Detect which cell encompasses the target text, then output its [X, Y] center coordinate. 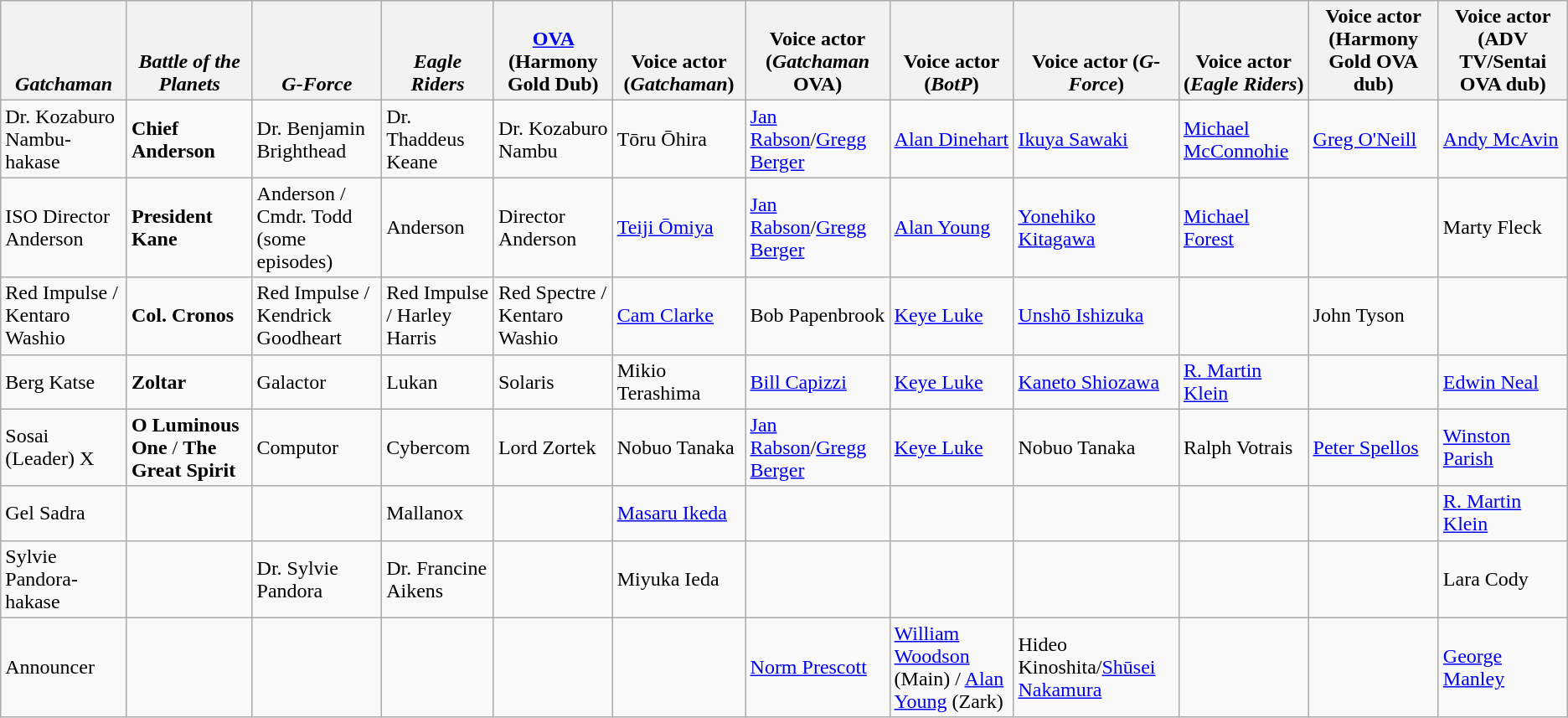
Edwin Neal [1503, 382]
Michael Forest [1243, 228]
William Woodson (Main) / Alan Young (Zark) [952, 667]
Sosai (Leader) X [64, 447]
Dr. Sylvie Pandora [317, 579]
Lara Cody [1503, 579]
Miyuka Ieda [678, 579]
Hideo Kinoshita/Shūsei Nakamura [1096, 667]
Cybercom [438, 447]
Unshō Ishizuka [1096, 316]
Michael McConnohie [1243, 139]
Dr. Francine Aikens [438, 579]
Tōru Ōhira [678, 139]
ISO Director Anderson [64, 228]
Galactor [317, 382]
Gatchaman [64, 50]
Voice actor (ADV TV/Sentai OVA dub) [1503, 50]
Kaneto Shiozawa [1096, 382]
Red Impulse / Kendrick Goodheart [317, 316]
Mallanox [438, 513]
Dr. Kozaburo Nambu-hakase [64, 139]
Voice actor (BotP) [952, 50]
Peter Spellos [1374, 447]
Voice actor (G-Force) [1096, 50]
Norm Prescott [818, 667]
Berg Katse [64, 382]
Col. Cronos [189, 316]
Announcer [64, 667]
Red Spectre / Kentaro Washio [553, 316]
Alan Young [952, 228]
Dr. Kozaburo Nambu [553, 139]
Eagle Riders [438, 50]
Masaru Ikeda [678, 513]
Red Impulse / Kentaro Washio [64, 316]
Alan Dinehart [952, 139]
Bob Papenbrook [818, 316]
Voice actor (Harmony Gold OVA dub) [1374, 50]
Teiji Ōmiya [678, 228]
President Kane [189, 228]
Voice actor (Eagle Riders) [1243, 50]
Anderson [438, 228]
George Manley [1503, 667]
Marty Fleck [1503, 228]
Chief Anderson [189, 139]
Bill Capizzi [818, 382]
O Luminous One / The Great Spirit [189, 447]
Greg O'Neill [1374, 139]
Cam Clarke [678, 316]
Sylvie Pandora-hakase [64, 579]
Anderson / Cmdr. Todd (some episodes) [317, 228]
Dr. Thaddeus Keane [438, 139]
Lord Zortek [553, 447]
Lukan [438, 382]
Computor [317, 447]
Andy McAvin [1503, 139]
OVA (Harmony Gold Dub) [553, 50]
Yonehiko Kitagawa [1096, 228]
John Tyson [1374, 316]
Red Impulse / Harley Harris [438, 316]
Mikio Terashima [678, 382]
Solaris [553, 382]
Gel Sadra [64, 513]
Voice actor (Gatchaman OVA) [818, 50]
Ikuya Sawaki [1096, 139]
G-Force [317, 50]
Winston Parish [1503, 447]
Ralph Votrais [1243, 447]
Battle of the Planets [189, 50]
Zoltar [189, 382]
Dr. Benjamin Brighthead [317, 139]
Director Anderson [553, 228]
Voice actor (Gatchaman) [678, 50]
